Scan for the cell matching the given text and deliver its (x, y) coordinate at center. 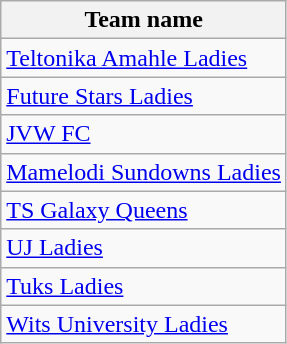
Future Stars Ladies (144, 96)
JVW FC (144, 134)
Tuks Ladies (144, 286)
Team name (144, 20)
Teltonika Amahle Ladies (144, 58)
Wits University Ladies (144, 324)
TS Galaxy Queens (144, 210)
Mamelodi Sundowns Ladies (144, 172)
UJ Ladies (144, 248)
